Determine the (X, Y) coordinate at the center of the cell enclosing the given text.  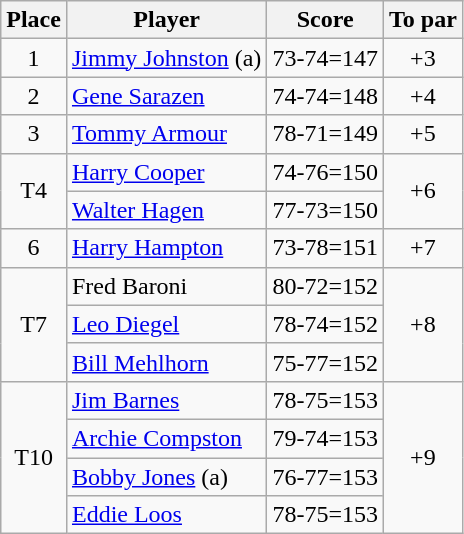
Bobby Jones (a) (166, 477)
T7 (34, 324)
Leo Diegel (166, 324)
Eddie Loos (166, 515)
Harry Hampton (166, 248)
T4 (34, 191)
80-72=152 (326, 286)
76-77=153 (326, 477)
1 (34, 58)
Player (166, 20)
T10 (34, 457)
Gene Sarazen (166, 96)
6 (34, 248)
Walter Hagen (166, 210)
Bill Mehlhorn (166, 362)
77-73=150 (326, 210)
Jim Barnes (166, 400)
To par (422, 20)
75-77=152 (326, 362)
Place (34, 20)
74-74=148 (326, 96)
+3 (422, 58)
Tommy Armour (166, 134)
73-74=147 (326, 58)
78-71=149 (326, 134)
+7 (422, 248)
Jimmy Johnston (a) (166, 58)
Fred Baroni (166, 286)
Score (326, 20)
73-78=151 (326, 248)
79-74=153 (326, 438)
+8 (422, 324)
78-74=152 (326, 324)
+5 (422, 134)
+4 (422, 96)
Harry Cooper (166, 172)
74-76=150 (326, 172)
Archie Compston (166, 438)
+6 (422, 191)
3 (34, 134)
2 (34, 96)
+9 (422, 457)
